Find where the given text appears and provide that cell's center as [x, y] coordinate. 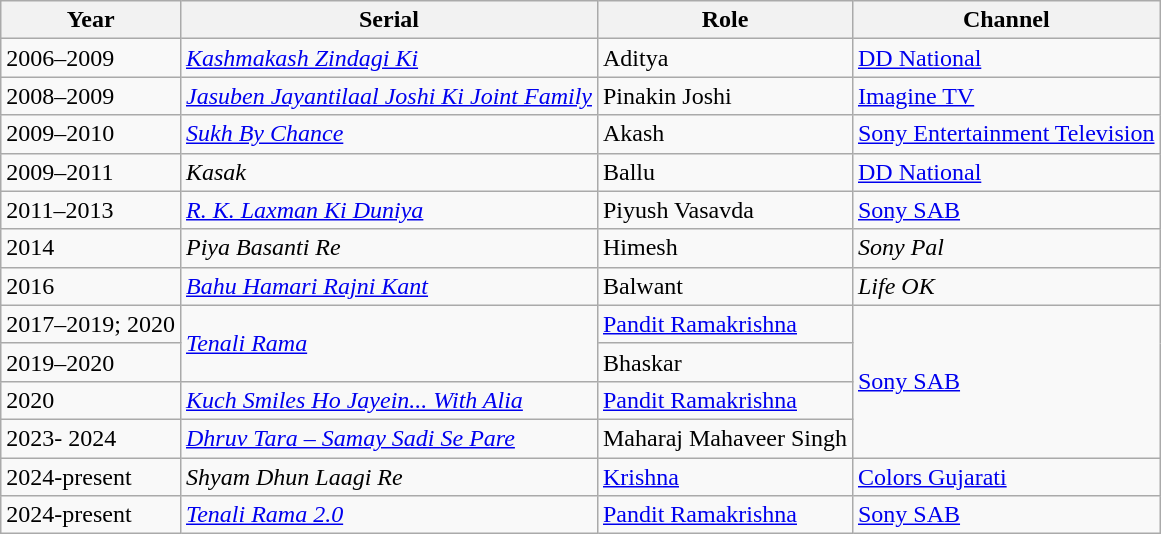
Bhaskar [724, 362]
Tenali Rama [388, 343]
Bahu Hamari Rajni Kant [388, 286]
Balwant [724, 286]
Aditya [724, 58]
2008–2009 [91, 96]
Kashmakash Zindagi Ki [388, 58]
2006–2009 [91, 58]
Akash [724, 134]
Year [91, 20]
Role [724, 20]
Piyush Vasavda [724, 210]
Jasuben Jayantilaal Joshi Ki Joint Family [388, 96]
R. K. Laxman Ki Duniya [388, 210]
Channel [1006, 20]
2023- 2024 [91, 438]
Life OK [1006, 286]
Maharaj Mahaveer Singh [724, 438]
Piya Basanti Re [388, 248]
Kuch Smiles Ho Jayein... With Alia [388, 400]
2019–2020 [91, 362]
2020 [91, 400]
Himesh [724, 248]
2009–2011 [91, 172]
Sony Pal [1006, 248]
2016 [91, 286]
Tenali Rama 2.0 [388, 515]
Imagine TV [1006, 96]
Krishna [724, 477]
Kasak [388, 172]
Dhruv Tara – Samay Sadi Se Pare [388, 438]
Sony Entertainment Television [1006, 134]
Shyam Dhun Laagi Re [388, 477]
Sukh By Chance [388, 134]
2014 [91, 248]
Pinakin Joshi [724, 96]
2017–2019; 2020 [91, 324]
2011–2013 [91, 210]
Serial [388, 20]
Ballu [724, 172]
2009–2010 [91, 134]
Colors Gujarati [1006, 477]
